Locate the cell with the specified text and output its (x, y) center coordinate. 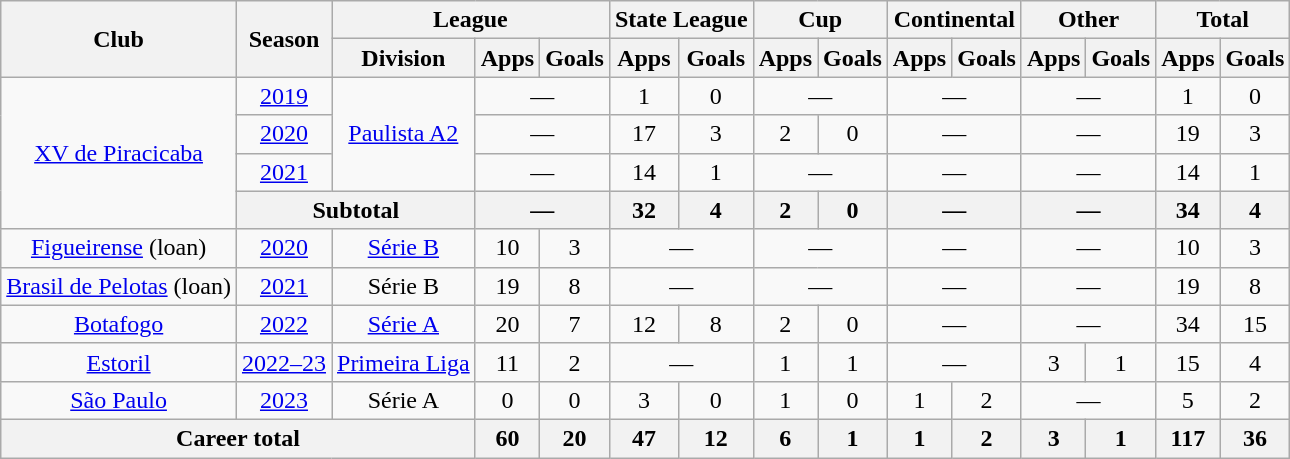
5 (1188, 400)
XV de Piracicaba (119, 153)
State League (681, 20)
6 (785, 438)
117 (1188, 438)
Season (284, 39)
Other (1088, 20)
60 (507, 438)
Paulista A2 (404, 134)
Primeira Liga (404, 362)
17 (644, 134)
32 (644, 210)
47 (644, 438)
Division (404, 58)
League (471, 20)
Botafogo (119, 324)
Club (119, 39)
Cup (820, 20)
2023 (284, 400)
São Paulo (119, 400)
2019 (284, 96)
Brasil de Pelotas (loan) (119, 286)
11 (507, 362)
2022–23 (284, 362)
Figueirense (loan) (119, 248)
Career total (238, 438)
Total (1223, 20)
7 (575, 324)
2022 (284, 324)
Subtotal (356, 210)
Continental (954, 20)
Estoril (119, 362)
36 (1255, 438)
